Identify which cell holds the provided text, then report its [X, Y] central coordinate. 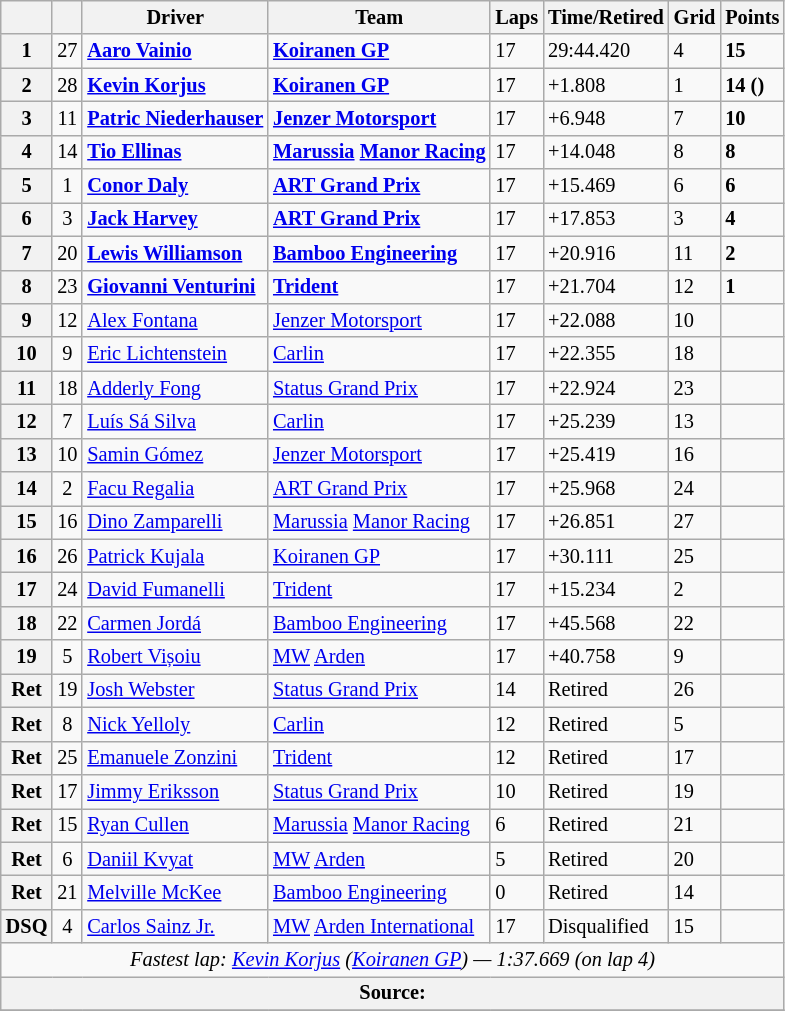
Tio Ellinas [175, 152]
29:44.420 [606, 51]
Carlos Sainz Jr. [175, 926]
Time/Retired [606, 17]
+26.851 [606, 522]
+45.568 [606, 623]
Grid [695, 17]
+22.088 [606, 320]
+21.704 [606, 287]
Adderly Fong [175, 388]
+1.808 [606, 85]
Melville McKee [175, 892]
+20.916 [606, 253]
+30.111 [606, 556]
DSQ [27, 926]
Daniil Kvyat [175, 859]
Team [379, 17]
28 [67, 85]
Patrick Kujala [175, 556]
Driver [175, 17]
+40.758 [606, 657]
Facu Regalia [175, 489]
+22.924 [606, 388]
14 () [752, 85]
+15.469 [606, 186]
Giovanni Venturini [175, 287]
Luís Sá Silva [175, 421]
Dino Zamparelli [175, 522]
Ryan Cullen [175, 825]
Carmen Jordá [175, 623]
Alex Fontana [175, 320]
Nick Yelloly [175, 724]
Aaro Vainio [175, 51]
MW Arden International [379, 926]
+25.239 [606, 421]
David Fumanelli [175, 589]
Lewis Williamson [175, 253]
Fastest lap: Kevin Korjus (Koiranen GP) — 1:37.669 (on lap 4) [393, 960]
+6.948 [606, 118]
Laps [516, 17]
Eric Lichtenstein [175, 354]
0 [516, 892]
Source: [393, 993]
+25.968 [606, 489]
+22.355 [606, 354]
Disqualified [606, 926]
+15.234 [606, 589]
Jimmy Eriksson [175, 791]
Conor Daly [175, 186]
+14.048 [606, 152]
Points [752, 17]
Robert Vișoiu [175, 657]
Patric Niederhauser [175, 118]
Jack Harvey [175, 219]
Josh Webster [175, 690]
+17.853 [606, 219]
Emanuele Zonzini [175, 758]
Kevin Korjus [175, 85]
+25.419 [606, 455]
Samin Gómez [175, 455]
